From the cell containing the given text, extract its center point as (X, Y) coordinate. 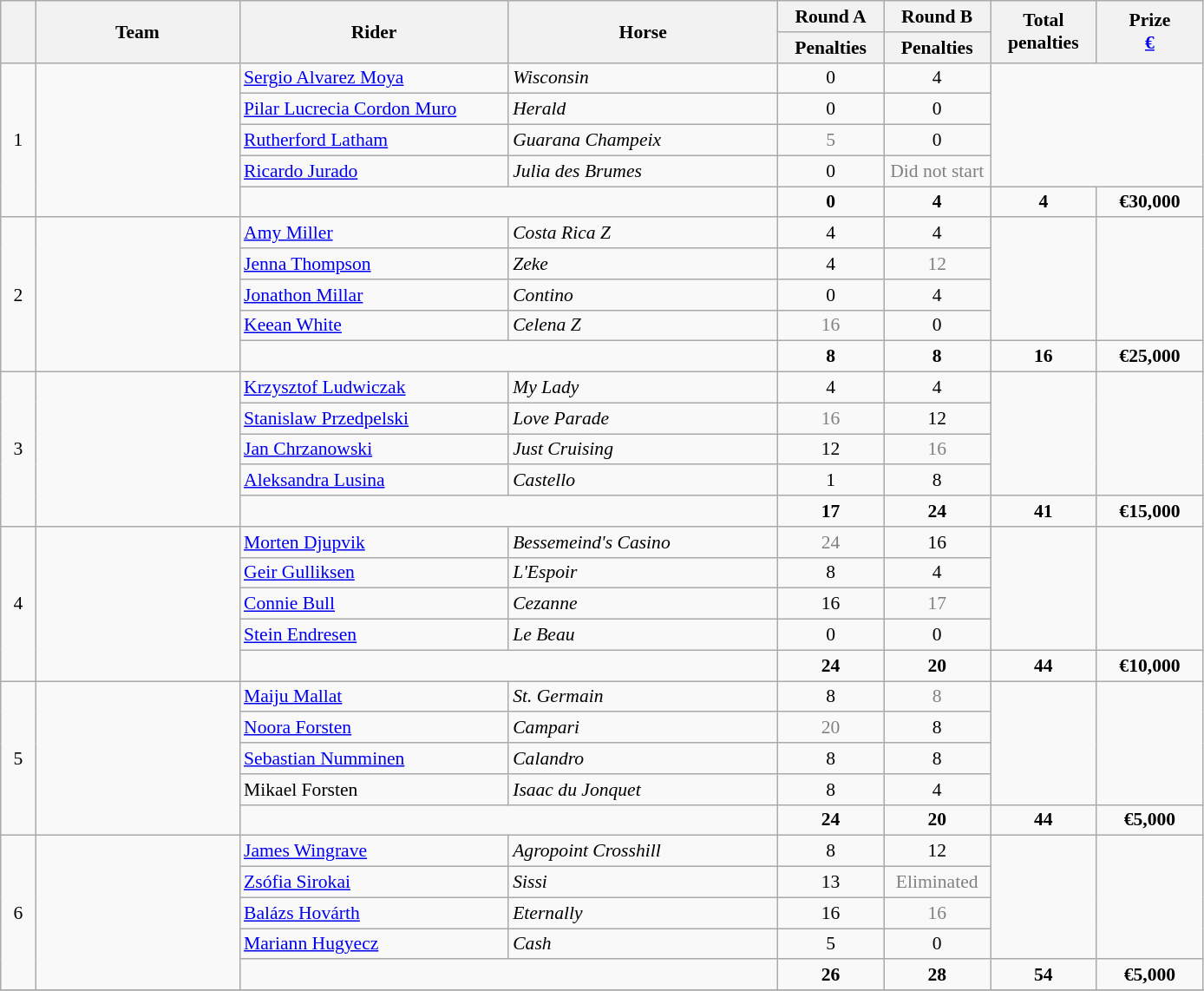
Total penalties (1044, 31)
Connie Bull (374, 604)
Isaac du Jonquet (643, 790)
2 (18, 295)
Noora Forsten (374, 728)
Contino (643, 295)
6 (18, 913)
Campari (643, 728)
St. Germain (643, 697)
Stein Endresen (374, 635)
Prize€ (1150, 31)
Eliminated (937, 883)
Rider (374, 31)
Guarana Champeix (643, 141)
Balázs Hovárth (374, 913)
Stanislaw Przedpelski (374, 418)
13 (831, 883)
54 (1044, 975)
Calandro (643, 758)
Amy Miller (374, 233)
Julia des Brumes (643, 171)
Rutherford Latham (374, 141)
Cezanne (643, 604)
Bessemeind's Casino (643, 542)
Eternally (643, 913)
Pilar Lucrecia Cordon Muro (374, 109)
Mariann Hugyecz (374, 944)
€30,000 (1150, 202)
Just Cruising (643, 450)
Sebastian Numminen (374, 758)
Jan Chrzanowski (374, 450)
28 (937, 975)
Did not start (937, 171)
Costa Rica Z (643, 233)
Love Parade (643, 418)
Maiju Mallat (374, 697)
Horse (643, 31)
Agropoint Crosshill (643, 851)
Jonathon Millar (374, 295)
Team (137, 31)
Sergio Alvarez Moya (374, 78)
Round B (937, 16)
Mikael Forsten (374, 790)
Keean White (374, 325)
Geir Gulliksen (374, 573)
Jenna Thompson (374, 264)
Zsófia Sirokai (374, 883)
Ricardo Jurado (374, 171)
Cash (643, 944)
3 (18, 450)
Castello (643, 481)
Sissi (643, 883)
Celena Z (643, 325)
Aleksandra Lusina (374, 481)
€10,000 (1150, 666)
James Wingrave (374, 851)
Morten Djupvik (374, 542)
€15,000 (1150, 511)
Zeke (643, 264)
My Lady (643, 388)
Wisconsin (643, 78)
Krzysztof Ludwiczak (374, 388)
Le Beau (643, 635)
41 (1044, 511)
Herald (643, 109)
€25,000 (1150, 357)
Round A (831, 16)
L'Espoir (643, 573)
26 (831, 975)
